Output the [X, Y] coordinate of the center of the cell containing the given text.  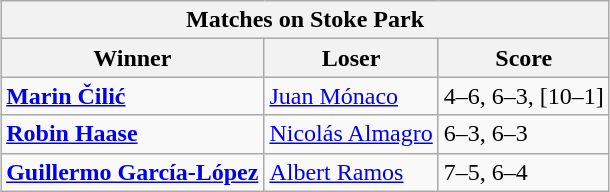
Marin Čilić [132, 96]
Matches on Stoke Park [306, 20]
7–5, 6–4 [524, 172]
Nicolás Almagro [351, 134]
6–3, 6–3 [524, 134]
4–6, 6–3, [10–1] [524, 96]
Robin Haase [132, 134]
Guillermo García-López [132, 172]
Winner [132, 58]
Score [524, 58]
Juan Mónaco [351, 96]
Albert Ramos [351, 172]
Loser [351, 58]
